Search for the cell housing the specified text and yield its [X, Y] center coordinate. 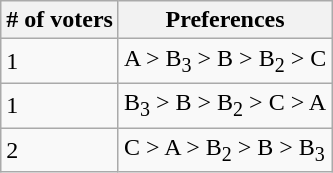
Preferences [224, 20]
C > A > B2 > B > B3 [224, 150]
# of voters [60, 20]
B3 > B > B2 > C > A [224, 105]
A > B3 > B > B2 > C [224, 61]
2 [60, 150]
